Return [X, Y] of the center of cell containing provided text 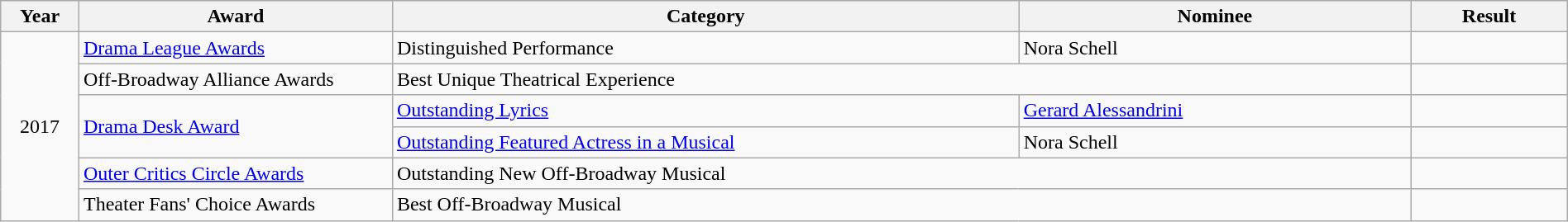
Outstanding Featured Actress in a Musical [705, 142]
Gerard Alessandrini [1215, 111]
Drama League Awards [235, 48]
Drama Desk Award [235, 126]
Off-Broadway Alliance Awards [235, 79]
Best Off-Broadway Musical [901, 205]
Year [40, 17]
Award [235, 17]
Outer Critics Circle Awards [235, 173]
Outstanding New Off-Broadway Musical [901, 173]
Best Unique Theatrical Experience [901, 79]
2017 [40, 126]
Theater Fans' Choice Awards [235, 205]
Category [705, 17]
Nominee [1215, 17]
Result [1489, 17]
Outstanding Lyrics [705, 111]
Distinguished Performance [705, 48]
